Identify which cell holds the provided text, then report its (x, y) central coordinate. 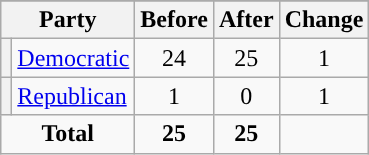
After (246, 20)
Democratic (74, 58)
Party (68, 20)
Before (174, 20)
24 (174, 58)
Change (324, 20)
0 (246, 96)
Republican (74, 96)
Total (68, 134)
